Find where the given text appears and provide that cell's center as [x, y] coordinate. 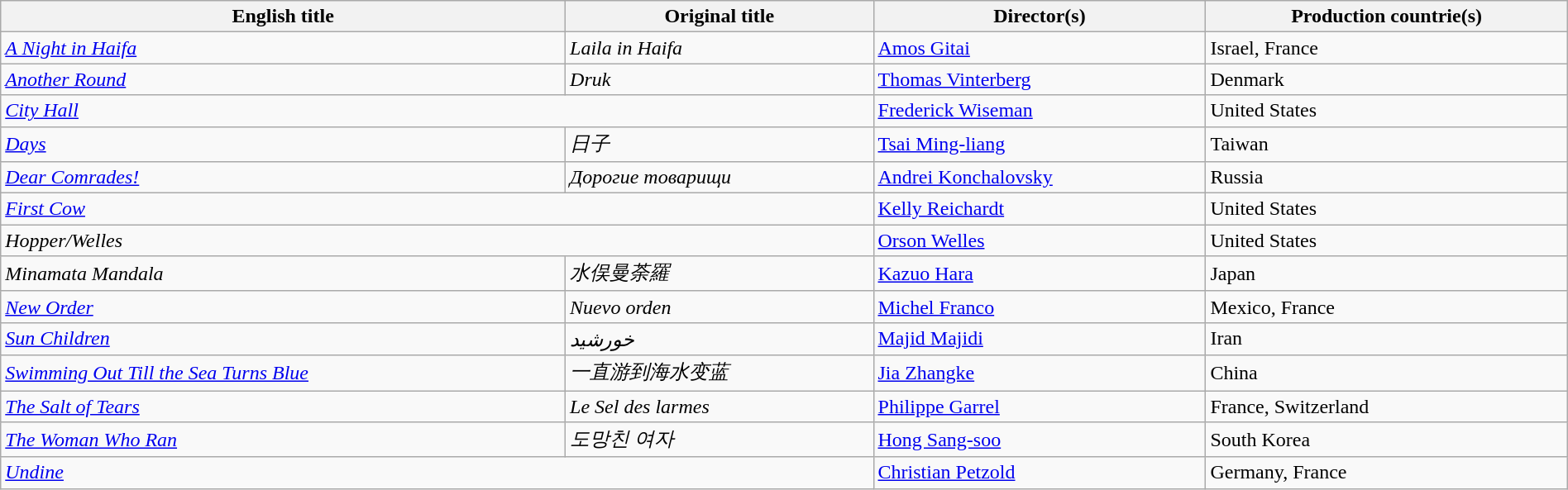
Philippe Garrel [1040, 406]
The Woman Who Ran [283, 440]
Hong Sang-soo [1040, 440]
Germany, France [1386, 473]
Kelly Reichardt [1040, 209]
Swimming Out Till the Sea Turns Blue [283, 373]
Jia Zhangke [1040, 373]
City Hall [437, 111]
Nuevo orden [719, 307]
English title [283, 17]
First Cow [437, 209]
Kazuo Hara [1040, 274]
Days [283, 144]
Sun Children [283, 339]
Druk [719, 79]
Russia [1386, 178]
Iran [1386, 339]
خورشید [719, 339]
一直游到海水变蓝 [719, 373]
France, Switzerland [1386, 406]
Production countrie(s) [1386, 17]
Mexico, France [1386, 307]
Undine [437, 473]
Дорогие товарищи [719, 178]
Original title [719, 17]
도망친 여자 [719, 440]
Laila in Haifa [719, 48]
Andrei Konchalovsky [1040, 178]
China [1386, 373]
Thomas Vinterberg [1040, 79]
Christian Petzold [1040, 473]
日子 [719, 144]
New Order [283, 307]
Hopper/Welles [437, 240]
Tsai Ming-liang [1040, 144]
Le Sel des larmes [719, 406]
Michel Franco [1040, 307]
Another Round [283, 79]
Amos Gitai [1040, 48]
Japan [1386, 274]
Israel, France [1386, 48]
A Night in Haifa [283, 48]
Denmark [1386, 79]
Majid Majidi [1040, 339]
Director(s) [1040, 17]
The Salt of Tears [283, 406]
South Korea [1386, 440]
水俣曼荼羅 [719, 274]
Frederick Wiseman [1040, 111]
Minamata Mandala [283, 274]
Dear Comrades! [283, 178]
Taiwan [1386, 144]
Orson Welles [1040, 240]
